Find where the given text appears and provide that cell's center as [X, Y] coordinate. 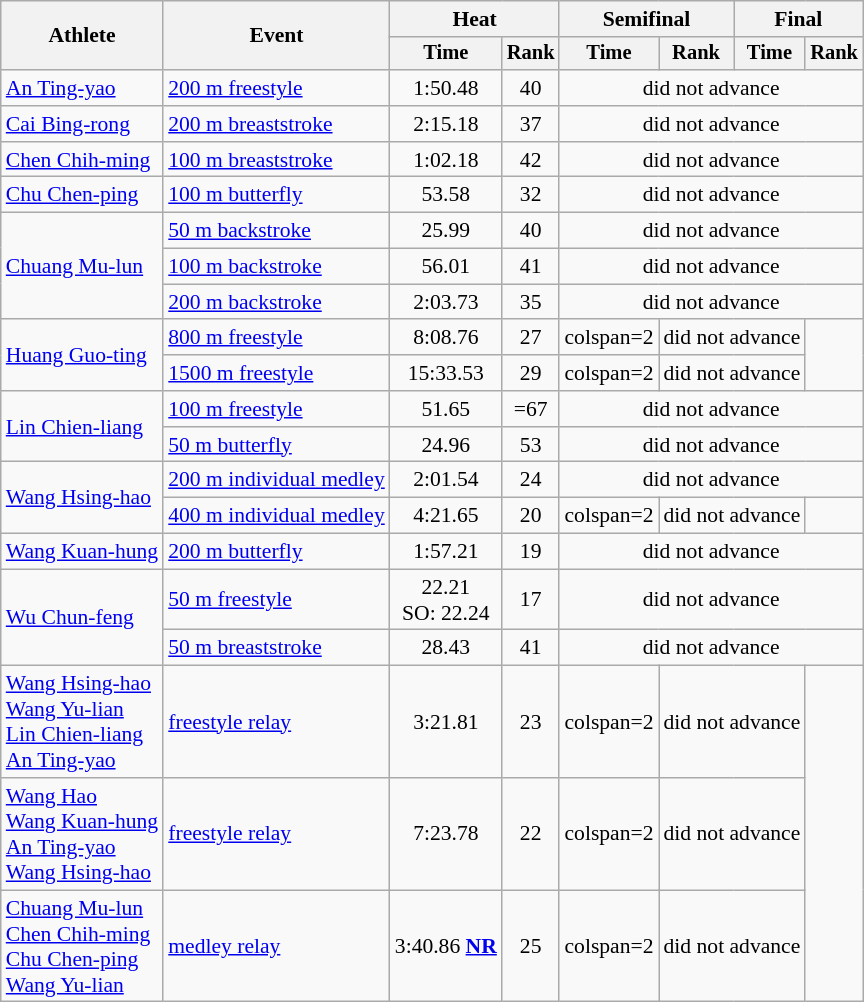
50 m backstroke [276, 231]
35 [531, 302]
Chuang Mu-lun [82, 266]
53.58 [446, 195]
Heat [475, 19]
100 m breaststroke [276, 160]
3:21.81 [446, 722]
25 [531, 946]
3:40.86 NR [446, 946]
22 [531, 834]
200 m butterfly [276, 552]
An Ting-yao [82, 88]
Wang HaoWang Kuan-hungAn Ting-yaoWang Hsing-hao [82, 834]
50 m butterfly [276, 445]
20 [531, 516]
19 [531, 552]
200 m individual medley [276, 480]
29 [531, 373]
24.96 [446, 445]
53 [531, 445]
24 [531, 480]
56.01 [446, 267]
50 m breaststroke [276, 648]
100 m backstroke [276, 267]
Athlete [82, 36]
25.99 [446, 231]
8:08.76 [446, 338]
Huang Guo-ting [82, 356]
28.43 [446, 648]
51.65 [446, 409]
1:57.21 [446, 552]
15:33.53 [446, 373]
4:21.65 [446, 516]
200 m backstroke [276, 302]
400 m individual medley [276, 516]
Lin Chien-liang [82, 426]
Wu Chun-feng [82, 618]
42 [531, 160]
=67 [531, 409]
2:03.73 [446, 302]
1:02.18 [446, 160]
7:23.78 [446, 834]
2:15.18 [446, 124]
Wang Kuan-hung [82, 552]
medley relay [276, 946]
Final [798, 19]
1:50.48 [446, 88]
32 [531, 195]
100 m butterfly [276, 195]
17 [531, 600]
Chu Chen-ping [82, 195]
37 [531, 124]
27 [531, 338]
2:01.54 [446, 480]
800 m freestyle [276, 338]
Chuang Mu-lunChen Chih-mingChu Chen-pingWang Yu-lian [82, 946]
Event [276, 36]
1500 m freestyle [276, 373]
Wang Hsing-hao [82, 498]
200 m breaststroke [276, 124]
Cai Bing-rong [82, 124]
23 [531, 722]
200 m freestyle [276, 88]
Chen Chih-ming [82, 160]
22.21SO: 22.24 [446, 600]
Semifinal [646, 19]
Wang Hsing-haoWang Yu-lianLin Chien-liangAn Ting-yao [82, 722]
100 m freestyle [276, 409]
50 m freestyle [276, 600]
